Capture the cell that displays the provided text and extract its [X, Y] central coordinate. 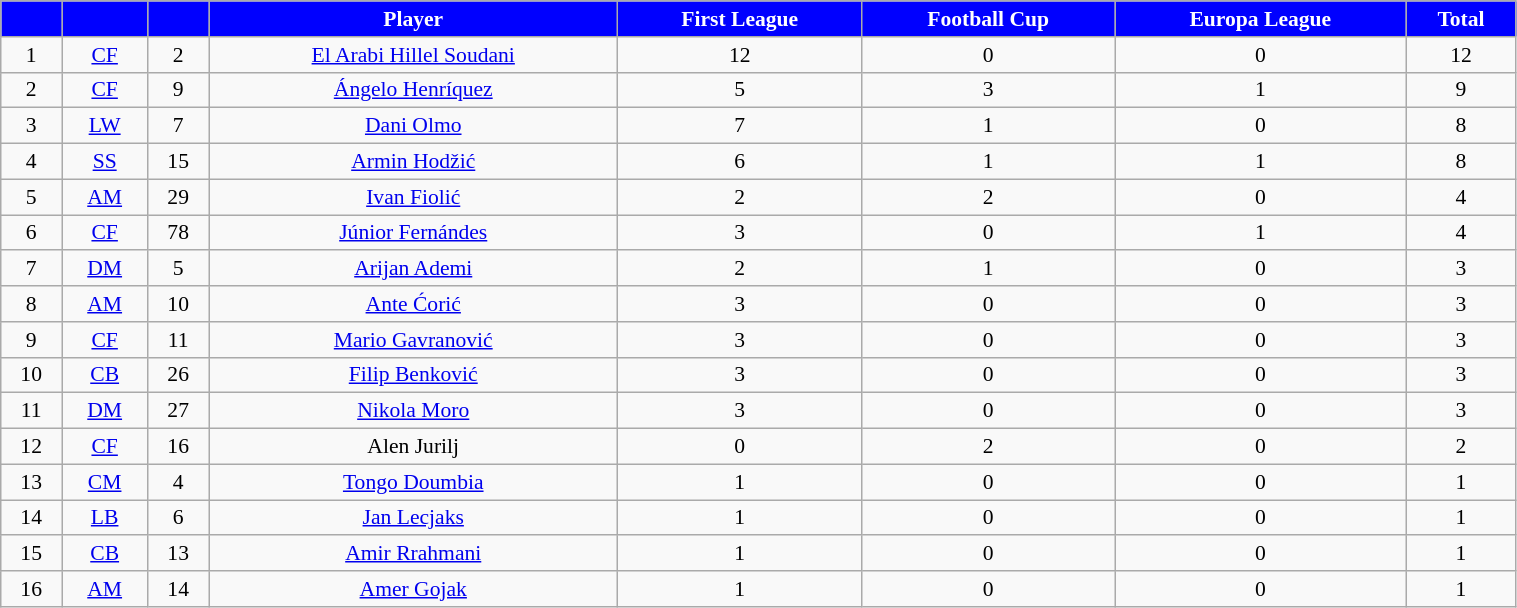
El Arabi Hillel Soudani [414, 55]
78 [178, 233]
CM [105, 482]
SS [105, 162]
29 [178, 197]
Arijan Ademi [414, 269]
Filip Benković [414, 375]
Jan Lecjaks [414, 518]
Amir Rrahmani [414, 554]
Ivan Fiolić [414, 197]
Tongo Doumbia [414, 482]
Amer Gojak [414, 589]
Mario Gavranović [414, 340]
Ángelo Henríquez [414, 90]
Football Cup [988, 19]
Player [414, 19]
LW [105, 126]
Nikola Moro [414, 411]
26 [178, 375]
Ante Ćorić [414, 304]
LB [105, 518]
Alen Jurilj [414, 447]
First League [740, 19]
27 [178, 411]
Total [1461, 19]
Júnior Fernándes [414, 233]
Dani Olmo [414, 126]
Europa League [1260, 19]
Armin Hodžić [414, 162]
